Identify which cell holds the provided text, then report its [X, Y] central coordinate. 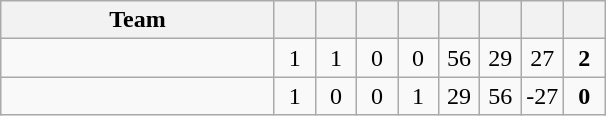
-27 [542, 96]
27 [542, 58]
2 [584, 58]
Team [138, 20]
